Extract the (x, y) coordinate from the center of the cell holding the provided text.  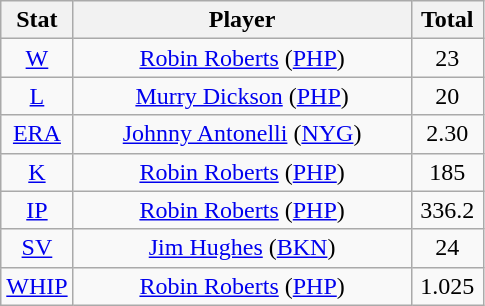
WHIP (37, 286)
K (37, 172)
IP (37, 210)
W (37, 58)
SV (37, 248)
Total (447, 20)
Jim Hughes (BKN) (242, 248)
2.30 (447, 134)
Johnny Antonelli (NYG) (242, 134)
ERA (37, 134)
L (37, 96)
336.2 (447, 210)
185 (447, 172)
Murry Dickson (PHP) (242, 96)
20 (447, 96)
Stat (37, 20)
24 (447, 248)
1.025 (447, 286)
Player (242, 20)
23 (447, 58)
